Pinpoint the cell where the given text exists, returning its [X, Y] midpoint coordinate. 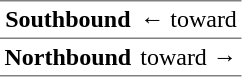
Northbound [68, 57]
toward → [189, 57]
← toward [189, 20]
Southbound [68, 20]
